Search for the cell housing the specified text and yield its (X, Y) center coordinate. 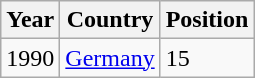
Germany (110, 58)
15 (207, 58)
Position (207, 20)
1990 (30, 58)
Year (30, 20)
Country (110, 20)
